Find where the given text appears and provide that cell's center as [x, y] coordinate. 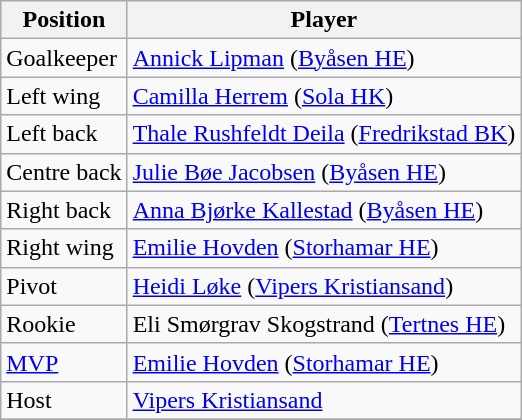
Centre back [64, 172]
Pivot [64, 286]
Goalkeeper [64, 58]
Anna Bjørke Kallestad (Byåsen HE) [324, 210]
Annick Lipman (Byåsen HE) [324, 58]
Position [64, 20]
Left back [64, 134]
MVP [64, 362]
Host [64, 400]
Player [324, 20]
Eli Smørgrav Skogstrand (Tertnes HE) [324, 324]
Right wing [64, 248]
Right back [64, 210]
Left wing [64, 96]
Rookie [64, 324]
Julie Bøe Jacobsen (Byåsen HE) [324, 172]
Vipers Kristiansand [324, 400]
Heidi Løke (Vipers Kristiansand) [324, 286]
Thale Rushfeldt Deila (Fredrikstad BK) [324, 134]
Camilla Herrem (Sola HK) [324, 96]
